From the cell containing the given text, extract its center point as (x, y) coordinate. 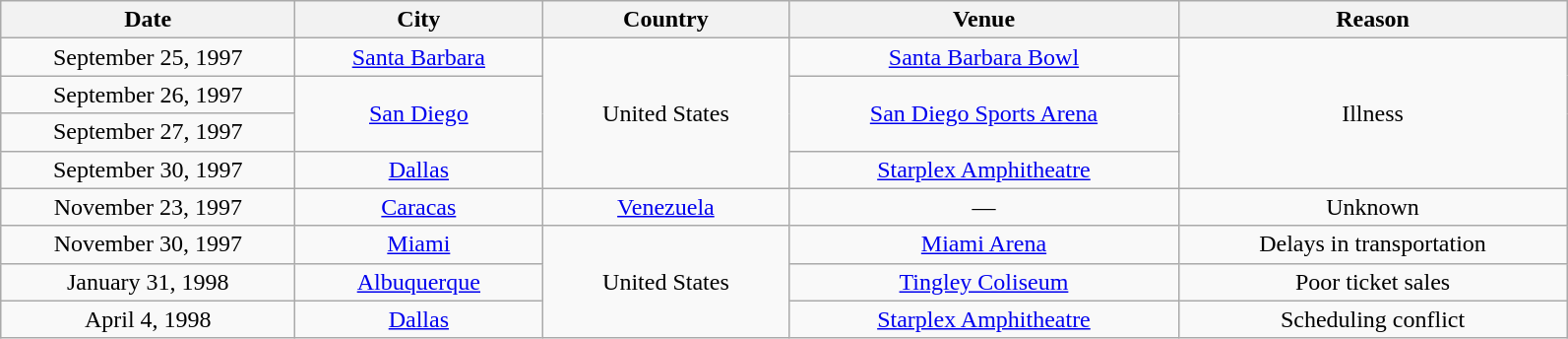
January 31, 1998 (148, 282)
— (984, 207)
Unknown (1372, 207)
Date (148, 20)
Country (665, 20)
September 30, 1997 (148, 169)
San Diego (419, 113)
Delays in transportation (1372, 244)
November 23, 1997 (148, 207)
Illness (1372, 113)
Poor ticket sales (1372, 282)
Reason (1372, 20)
Caracas (419, 207)
Venezuela (665, 207)
Santa Barbara (419, 57)
September 27, 1997 (148, 132)
November 30, 1997 (148, 244)
Tingley Coliseum (984, 282)
September 26, 1997 (148, 95)
City (419, 20)
September 25, 1997 (148, 57)
Venue (984, 20)
San Diego Sports Arena (984, 113)
Miami Arena (984, 244)
April 4, 1998 (148, 319)
Scheduling conflict (1372, 319)
Santa Barbara Bowl (984, 57)
Miami (419, 244)
Albuquerque (419, 282)
